Scan for the cell matching the given text and deliver its (X, Y) coordinate at center. 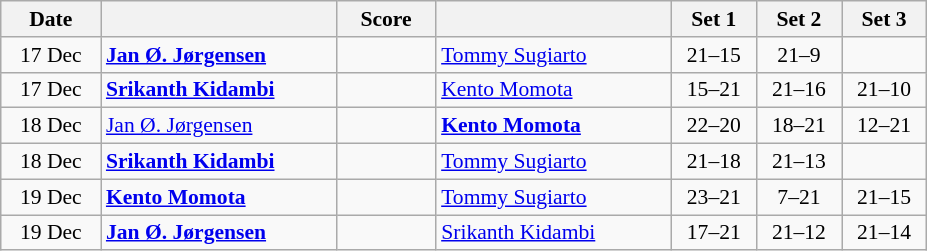
Set 2 (798, 19)
23–21 (714, 197)
15–21 (714, 90)
21–16 (798, 90)
21–9 (798, 55)
22–20 (714, 126)
Set 1 (714, 19)
21–12 (798, 233)
17–21 (714, 233)
21–13 (798, 162)
7–21 (798, 197)
21–18 (714, 162)
Score (386, 19)
Set 3 (884, 19)
12–21 (884, 126)
18–21 (798, 126)
Date (51, 19)
21–10 (884, 90)
21–14 (884, 233)
